Capture the cell that displays the provided text and extract its (X, Y) central coordinate. 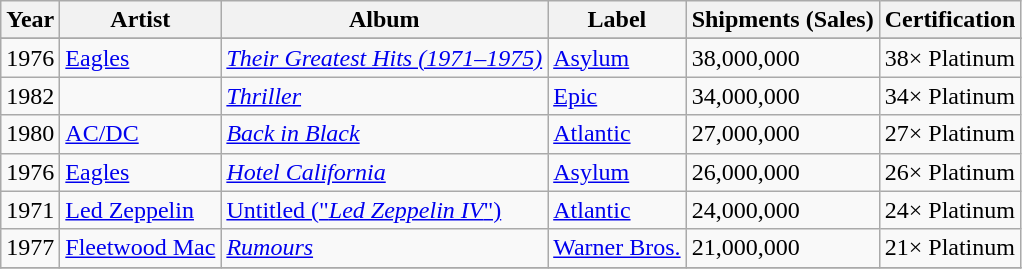
Fleetwood Mac (140, 248)
Artist (140, 20)
Year (30, 20)
27,000,000 (782, 134)
Label (617, 20)
27× Platinum (950, 134)
Epic (617, 96)
34,000,000 (782, 96)
Thriller (384, 96)
Their Greatest Hits (1971–1975) (384, 58)
38× Platinum (950, 58)
Led Zeppelin (140, 210)
21× Platinum (950, 248)
Rumours (384, 248)
21,000,000 (782, 248)
AC/DC (140, 134)
Back in Black (384, 134)
Certification (950, 20)
38,000,000 (782, 58)
26× Platinum (950, 172)
34× Platinum (950, 96)
Shipments (Sales) (782, 20)
24× Platinum (950, 210)
24,000,000 (782, 210)
Hotel California (384, 172)
Warner Bros. (617, 248)
Album (384, 20)
Untitled ("Led Zeppelin IV") (384, 210)
1982 (30, 96)
26,000,000 (782, 172)
1977 (30, 248)
1980 (30, 134)
1971 (30, 210)
